Return [X, Y] of the center of cell containing provided text 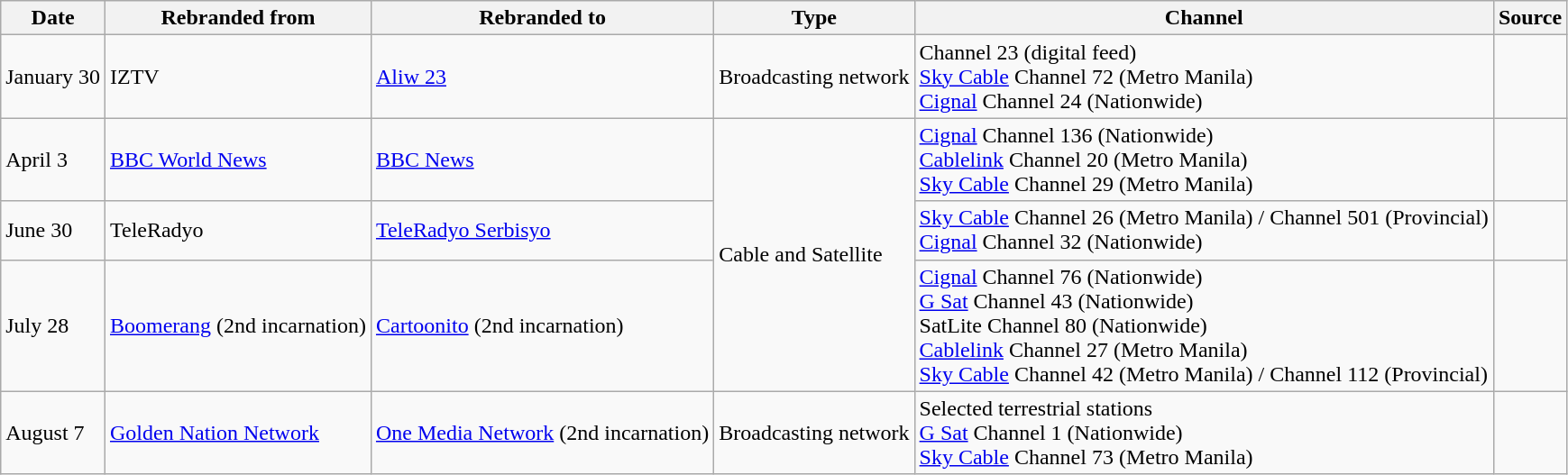
TeleRadyo [238, 231]
Cable and Satellite [814, 254]
Type [814, 18]
One Media Network (2nd incarnation) [542, 433]
June 30 [53, 231]
BBC News [542, 160]
Selected terrestrial stationsG Sat Channel 1 (Nationwide)Sky Cable Channel 73 (Metro Manila) [1204, 433]
Date [53, 18]
Channel 23 (digital feed)Sky Cable Channel 72 (Metro Manila)Cignal Channel 24 (Nationwide) [1204, 77]
Sky Cable Channel 26 (Metro Manila) / Channel 501 (Provincial) Cignal Channel 32 (Nationwide) [1204, 231]
Channel [1204, 18]
BBC World News [238, 160]
Golden Nation Network [238, 433]
Rebranded from [238, 18]
August 7 [53, 433]
Boomerang (2nd incarnation) [238, 325]
TeleRadyo Serbisyo [542, 231]
Source [1529, 18]
Cignal Channel 136 (Nationwide)Cablelink Channel 20 (Metro Manila)Sky Cable Channel 29 (Metro Manila) [1204, 160]
April 3 [53, 160]
Cartoonito (2nd incarnation) [542, 325]
Aliw 23 [542, 77]
IZTV [238, 77]
July 28 [53, 325]
January 30 [53, 77]
Rebranded to [542, 18]
